Determine the (X, Y) coordinate at the center of the cell enclosing the given text.  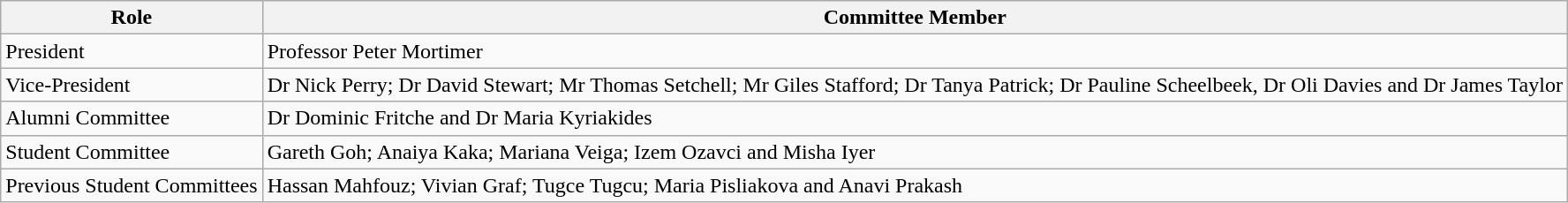
Previous Student Committees (132, 185)
Role (132, 18)
Vice-President (132, 85)
Alumni Committee (132, 118)
Dr Nick Perry; Dr David Stewart; Mr Thomas Setchell; Mr Giles Stafford; Dr Tanya Patrick; Dr Pauline Scheelbeek, Dr Oli Davies and Dr James Taylor (915, 85)
Committee Member (915, 18)
Hassan Mahfouz; Vivian Graf; Tugce Tugcu; Maria Pisliakova and Anavi Prakash (915, 185)
Student Committee (132, 152)
Professor Peter Mortimer (915, 51)
Gareth Goh; Anaiya Kaka; Mariana Veiga; Izem Ozavci and Misha Iyer (915, 152)
President (132, 51)
Dr Dominic Fritche and Dr Maria Kyriakides (915, 118)
